Pinpoint the cell where the given text exists, returning its [x, y] midpoint coordinate. 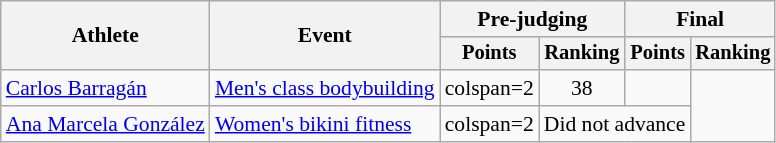
Pre-judging [532, 19]
Ana Marcela González [106, 124]
Carlos Barragán [106, 88]
38 [582, 88]
Final [700, 19]
Did not advance [615, 124]
Women's bikini fitness [325, 124]
Athlete [106, 36]
Event [325, 36]
Men's class bodybuilding [325, 88]
